Search for the cell housing the specified text and yield its [x, y] center coordinate. 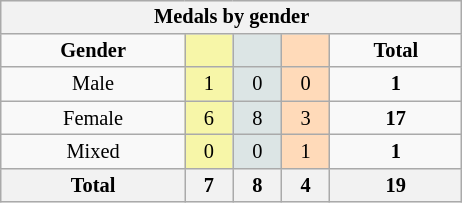
3 [305, 118]
4 [305, 185]
Mixed [92, 152]
Medals by gender [231, 17]
7 [209, 185]
19 [396, 185]
Female [92, 118]
Male [92, 84]
Gender [92, 51]
17 [396, 118]
6 [209, 118]
